Detect which cell encompasses the target text, then output its [x, y] center coordinate. 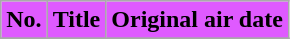
Title [76, 20]
No. [24, 20]
Original air date [198, 20]
